Provide the [x, y] coordinate of the cell's center where the given text is located.  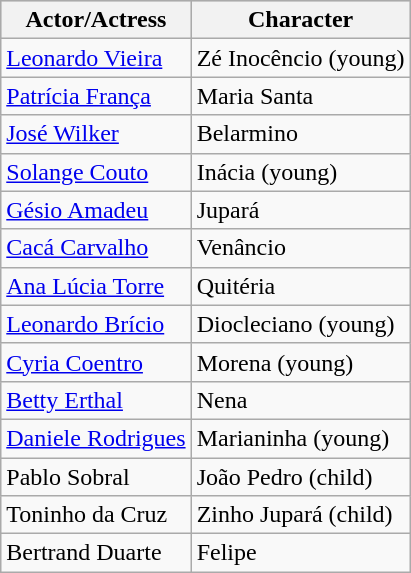
Belarmino [300, 134]
Jupará [300, 210]
Cyria Coentro [96, 362]
Solange Couto [96, 172]
Toninho da Cruz [96, 515]
Diocleciano (young) [300, 324]
Marianinha (young) [300, 438]
Character [300, 20]
João Pedro (child) [300, 477]
Actor/Actress [96, 20]
Leonardo Vieira [96, 58]
Cacá Carvalho [96, 248]
Nena [300, 400]
Zinho Jupará (child) [300, 515]
Daniele Rodrigues [96, 438]
Ana Lúcia Torre [96, 286]
Patrícia França [96, 96]
Leonardo Brício [96, 324]
Felipe [300, 553]
José Wilker [96, 134]
Quitéria [300, 286]
Zé Inocêncio (young) [300, 58]
Gésio Amadeu [96, 210]
Betty Erthal [96, 400]
Maria Santa [300, 96]
Pablo Sobral [96, 477]
Bertrand Duarte [96, 553]
Venâncio [300, 248]
Inácia (young) [300, 172]
Morena (young) [300, 362]
